Find where the given text appears and provide that cell's center as [X, Y] coordinate. 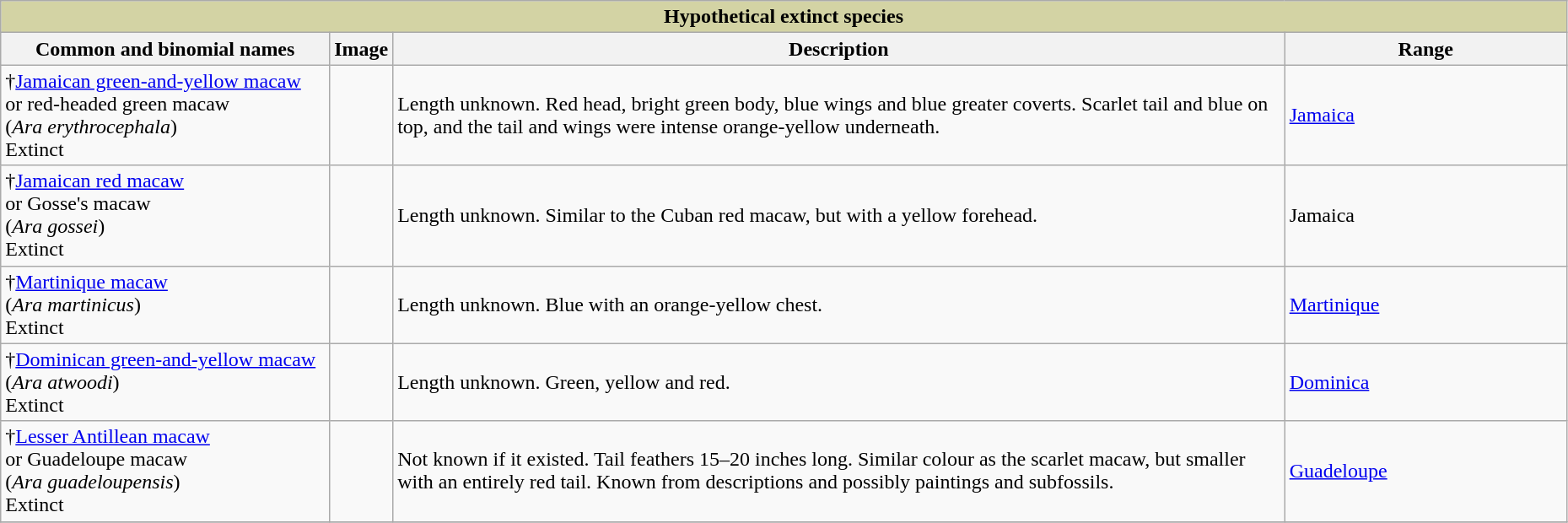
Length unknown. Blue with an orange-yellow chest. [839, 305]
Common and binomial names [165, 49]
Martinique [1425, 305]
†Jamaican red macawor Gosse's macaw(Ara gossei)Extinct [165, 216]
Length unknown. Green, yellow and red. [839, 382]
†Martinique macaw(Ara martinicus)Extinct [165, 305]
Dominica [1425, 382]
Image [361, 49]
†Lesser Antillean macawor Guadeloupe macaw(Ara guadeloupensis)Extinct [165, 471]
Length unknown. Similar to the Cuban red macaw, but with a yellow forehead. [839, 216]
Guadeloupe [1425, 471]
Hypothetical extinct species [784, 17]
†Dominican green-and-yellow macaw(Ara atwoodi)Extinct [165, 382]
Range [1425, 49]
Description [839, 49]
†Jamaican green-and-yellow macawor red-headed green macaw(Ara erythrocephala)Extinct [165, 115]
